Scan for the cell matching the given text and deliver its (X, Y) coordinate at center. 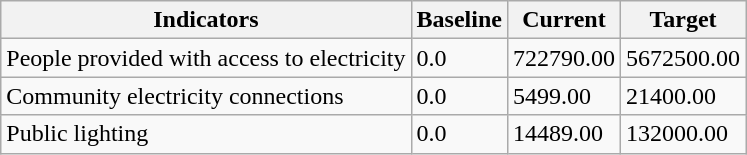
Community electricity connections (206, 96)
21400.00 (682, 96)
Indicators (206, 20)
14489.00 (564, 134)
Current (564, 20)
People provided with access to electricity (206, 58)
Baseline (459, 20)
132000.00 (682, 134)
5499.00 (564, 96)
Target (682, 20)
Public lighting (206, 134)
5672500.00 (682, 58)
722790.00 (564, 58)
